For the text-containing cell, return its midpoint in [X, Y] coordinate format. 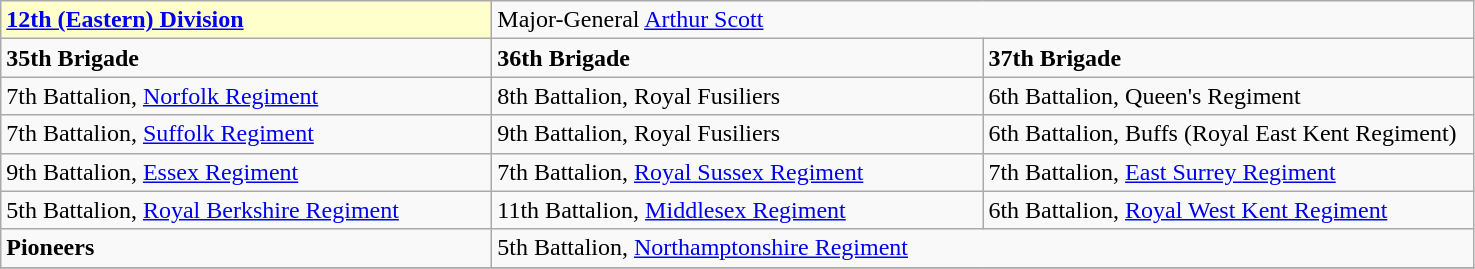
7th Battalion, Royal Sussex Regiment [738, 172]
11th Battalion, Middlesex Regiment [738, 210]
36th Brigade [738, 58]
6th Battalion, Queen's Regiment [1228, 96]
5th Battalion, Royal Berkshire Regiment [246, 210]
8th Battalion, Royal Fusiliers [738, 96]
37th Brigade [1228, 58]
9th Battalion, Essex Regiment [246, 172]
6th Battalion, Royal West Kent Regiment [1228, 210]
Major-General Arthur Scott [983, 20]
7th Battalion, East Surrey Regiment [1228, 172]
12th (Eastern) Division [246, 20]
5th Battalion, Northamptonshire Regiment [983, 248]
35th Brigade [246, 58]
9th Battalion, Royal Fusiliers [738, 134]
7th Battalion, Norfolk Regiment [246, 96]
7th Battalion, Suffolk Regiment [246, 134]
6th Battalion, Buffs (Royal East Kent Regiment) [1228, 134]
Pioneers [246, 248]
